Provide the (X, Y) coordinate of the cell's center where the given text is located.  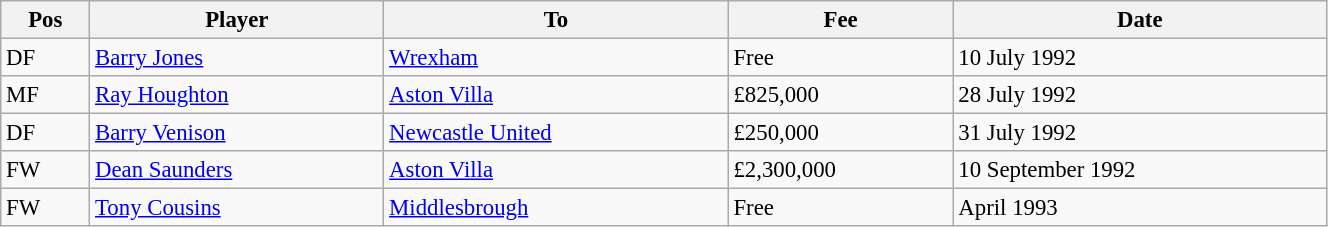
Barry Venison (237, 133)
£2,300,000 (840, 170)
£825,000 (840, 95)
April 1993 (1140, 208)
Ray Houghton (237, 95)
MF (46, 95)
Player (237, 20)
Fee (840, 20)
£250,000 (840, 133)
Wrexham (556, 58)
To (556, 20)
28 July 1992 (1140, 95)
Newcastle United (556, 133)
Dean Saunders (237, 170)
Pos (46, 20)
Barry Jones (237, 58)
Middlesbrough (556, 208)
31 July 1992 (1140, 133)
Date (1140, 20)
10 September 1992 (1140, 170)
Tony Cousins (237, 208)
10 July 1992 (1140, 58)
